Detect which cell encompasses the target text, then output its [x, y] center coordinate. 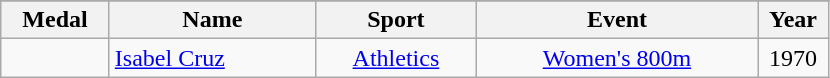
Event [616, 20]
Sport [396, 20]
Year [794, 20]
Athletics [396, 58]
1970 [794, 58]
Medal [56, 20]
Women's 800m [616, 58]
Isabel Cruz [212, 58]
Name [212, 20]
